Provide the (X, Y) coordinate of the cell's center where the given text is located.  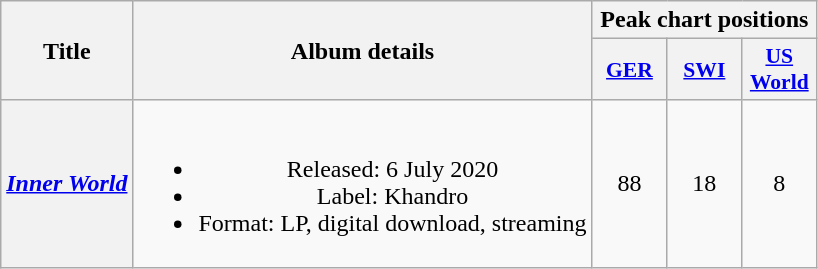
SWI (704, 70)
Released: 6 July 2020Label: KhandroFormat: LP, digital download, streaming (362, 184)
USWorld (780, 70)
Inner World (67, 184)
18 (704, 184)
8 (780, 184)
Album details (362, 50)
Title (67, 50)
Peak chart positions (704, 20)
88 (630, 184)
GER (630, 70)
